Scan for the cell matching the given text and deliver its (x, y) coordinate at center. 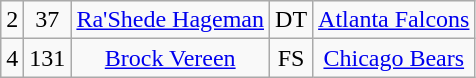
4 (12, 58)
131 (48, 58)
DT (292, 20)
FS (292, 58)
Ra'Shede Hageman (170, 20)
2 (12, 20)
Chicago Bears (394, 58)
Brock Vereen (170, 58)
37 (48, 20)
Atlanta Falcons (394, 20)
